Search for the cell housing the specified text and yield its (x, y) center coordinate. 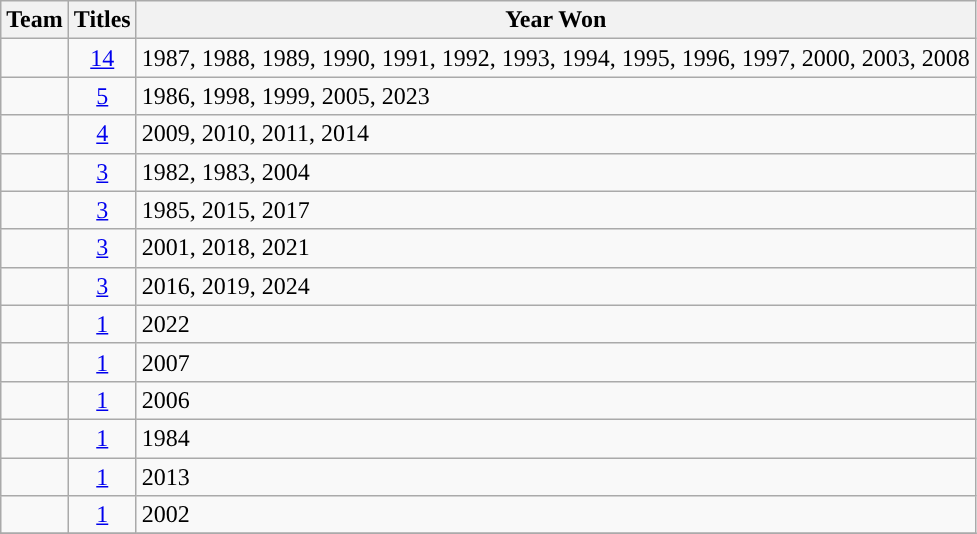
1982, 1983, 2004 (556, 172)
2016, 2019, 2024 (556, 286)
2001, 2018, 2021 (556, 248)
Team (35, 20)
2009, 2010, 2011, 2014 (556, 134)
Titles (102, 20)
2006 (556, 400)
5 (102, 96)
4 (102, 134)
2002 (556, 515)
Year Won (556, 20)
1986, 1998, 1999, 2005, 2023 (556, 96)
2013 (556, 477)
1984 (556, 438)
1987, 1988, 1989, 1990, 1991, 1992, 1993, 1994, 1995, 1996, 1997, 2000, 2003, 2008 (556, 58)
2007 (556, 362)
2022 (556, 324)
1985, 2015, 2017 (556, 210)
14 (102, 58)
